For the text-containing cell, return its midpoint in [x, y] coordinate format. 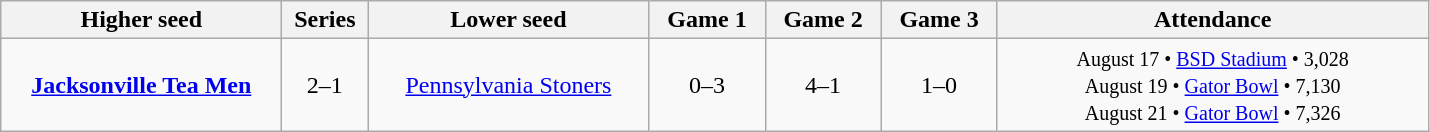
Game 1 [707, 20]
Jacksonville Tea Men [142, 85]
0–3 [707, 85]
August 17 • BSD Stadium • 3,028August 19 • Gator Bowl • 7,130August 21 • Gator Bowl • 7,326 [1212, 85]
Pennsylvania Stoners [508, 85]
1–0 [939, 85]
Game 2 [823, 20]
Higher seed [142, 20]
Game 3 [939, 20]
Series [325, 20]
4–1 [823, 85]
Attendance [1212, 20]
2–1 [325, 85]
Lower seed [508, 20]
